Identify which cell holds the provided text, then report its [X, Y] central coordinate. 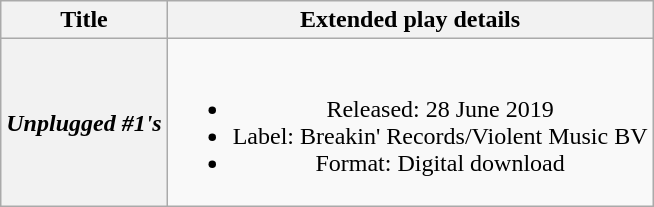
Extended play details [410, 20]
Title [84, 20]
Unplugged #1's [84, 122]
Released: 28 June 2019Label: Breakin' Records/Violent Music BVFormat: Digital download [410, 122]
